For the text-containing cell, return its midpoint in [X, Y] coordinate format. 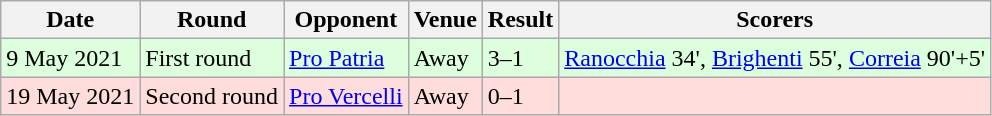
First round [212, 58]
Scorers [775, 20]
Pro Patria [346, 58]
Second round [212, 96]
Date [70, 20]
0–1 [520, 96]
Opponent [346, 20]
Ranocchia 34', Brighenti 55', Correia 90'+5' [775, 58]
9 May 2021 [70, 58]
Round [212, 20]
Venue [445, 20]
3–1 [520, 58]
Pro Vercelli [346, 96]
19 May 2021 [70, 96]
Result [520, 20]
